Search for the cell housing the specified text and yield its (x, y) center coordinate. 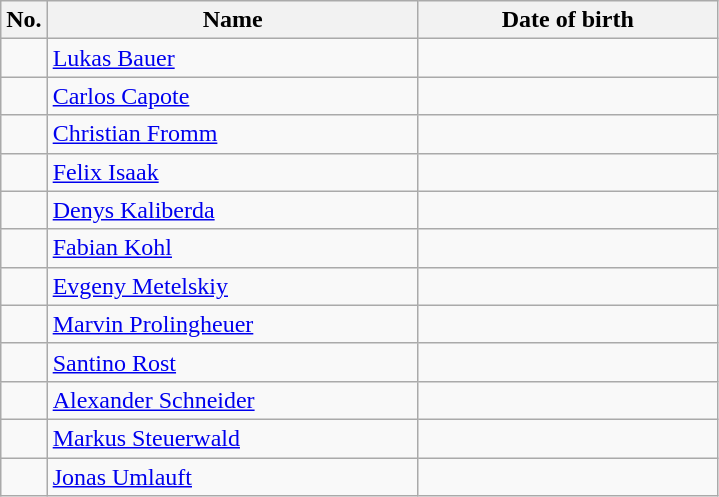
Carlos Capote (232, 96)
No. (24, 20)
Marvin Prolingheuer (232, 324)
Evgeny Metelskiy (232, 286)
Christian Fromm (232, 134)
Alexander Schneider (232, 400)
Markus Steuerwald (232, 438)
Lukas Bauer (232, 58)
Fabian Kohl (232, 248)
Date of birth (568, 20)
Felix Isaak (232, 172)
Denys Kaliberda (232, 210)
Name (232, 20)
Jonas Umlauft (232, 477)
Santino Rost (232, 362)
